Return [x, y] of the center of cell containing provided text 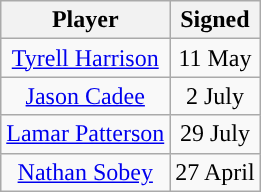
27 April [215, 172]
29 July [215, 134]
11 May [215, 58]
Player [86, 20]
Lamar Patterson [86, 134]
Nathan Sobey [86, 172]
2 July [215, 96]
Tyrell Harrison [86, 58]
Signed [215, 20]
Jason Cadee [86, 96]
